Provide the (x, y) coordinate of the cell's center where the given text is located.  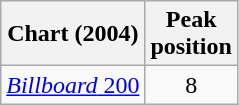
8 (191, 85)
Peakposition (191, 34)
Billboard 200 (73, 85)
Chart (2004) (73, 34)
